Detect which cell encompasses the target text, then output its [x, y] center coordinate. 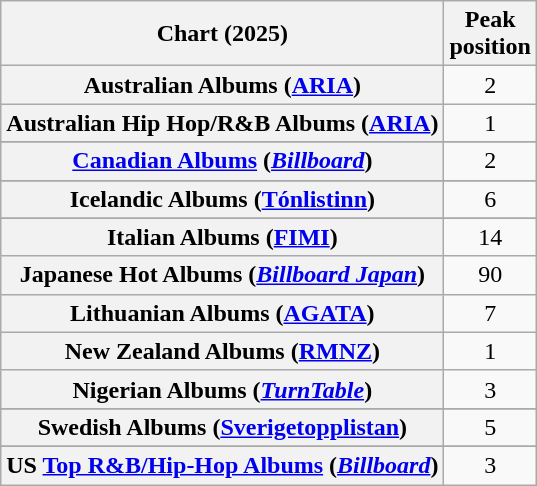
6 [490, 199]
Lithuanian Albums (AGATA) [222, 313]
Peakposition [490, 34]
Australian Hip Hop/R&B Albums (ARIA) [222, 123]
Swedish Albums (Sverigetopplistan) [222, 427]
Canadian Albums (Billboard) [222, 161]
Italian Albums (FIMI) [222, 237]
US Top R&B/Hip-Hop Albums (Billboard) [222, 465]
New Zealand Albums (RMNZ) [222, 351]
14 [490, 237]
Icelandic Albums (Tónlistinn) [222, 199]
Australian Albums (ARIA) [222, 85]
Chart (2025) [222, 34]
5 [490, 427]
7 [490, 313]
Japanese Hot Albums (Billboard Japan) [222, 275]
90 [490, 275]
Nigerian Albums (TurnTable) [222, 389]
